From the cell containing the given text, extract its center point as [X, Y] coordinate. 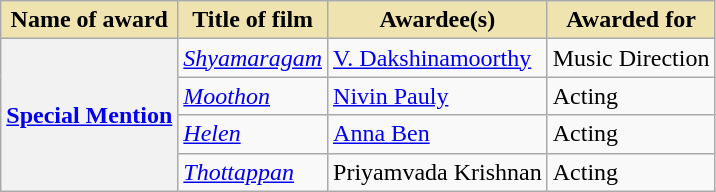
Special Mention [90, 115]
Awarded for [631, 20]
Thottappan [253, 172]
V. Dakshinamoorthy [438, 58]
Music Direction [631, 58]
Helen [253, 134]
Moothon [253, 96]
Awardee(s) [438, 20]
Shyamaragam [253, 58]
Nivin Pauly [438, 96]
Name of award [90, 20]
Title of film [253, 20]
Priyamvada Krishnan [438, 172]
Anna Ben [438, 134]
